Return (x, y) of the center of cell containing provided text 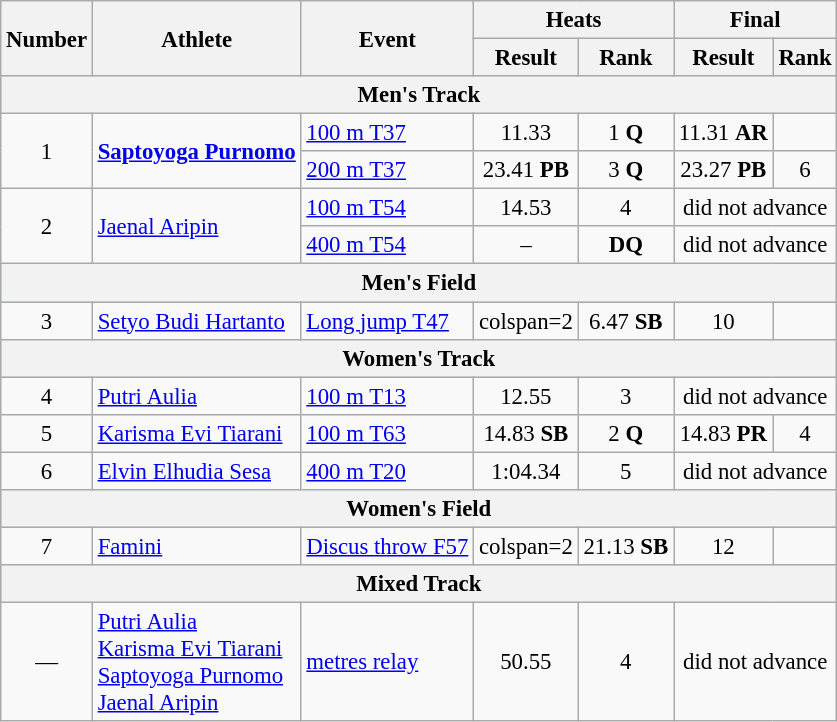
400 m T20 (388, 471)
3 Q (626, 170)
Men's Field (419, 283)
Famini (196, 546)
1 (47, 152)
14.53 (526, 208)
10 (724, 321)
Putri AuliaKarisma Evi TiaraniSaptoyoga PurnomoJaenal Aripin (196, 662)
Elvin Elhudia Sesa (196, 471)
100 m T13 (388, 396)
100 m T37 (388, 133)
1:04.34 (526, 471)
1 Q (626, 133)
metres relay (388, 662)
Jaenal Aripin (196, 226)
Final (756, 20)
23.41 PB (526, 170)
6.47 SB (626, 321)
200 m T37 (388, 170)
50.55 (526, 662)
12.55 (526, 396)
14.83 PR (724, 433)
Women's Track (419, 358)
2 Q (626, 433)
100 m T54 (388, 208)
Karisma Evi Tiarani (196, 433)
Discus throw F57 (388, 546)
12 (724, 546)
Men's Track (419, 95)
14.83 SB (526, 433)
11.31 AR (724, 133)
11.33 (526, 133)
– (526, 245)
Putri Aulia (196, 396)
100 m T63 (388, 433)
Athlete (196, 38)
7 (47, 546)
Event (388, 38)
Saptoyoga Purnomo (196, 152)
DQ (626, 245)
— (47, 662)
Long jump T47 (388, 321)
23.27 PB (724, 170)
Number (47, 38)
Mixed Track (419, 584)
Heats (574, 20)
21.13 SB (626, 546)
400 m T54 (388, 245)
Women's Field (419, 509)
Setyo Budi Hartanto (196, 321)
2 (47, 226)
